Find where the given text appears and provide that cell's center as [x, y] coordinate. 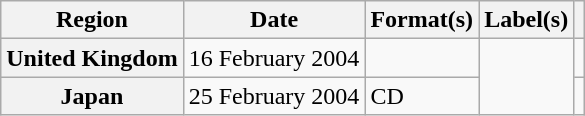
Label(s) [526, 20]
25 February 2004 [274, 96]
16 February 2004 [274, 58]
United Kingdom [92, 58]
Japan [92, 96]
Date [274, 20]
Region [92, 20]
CD [422, 96]
Format(s) [422, 20]
